From the cell containing the given text, extract its center point as [x, y] coordinate. 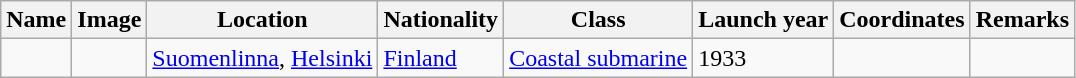
Remarks [1022, 20]
Suomenlinna, Helsinki [262, 58]
Coordinates [902, 20]
Nationality [441, 20]
1933 [764, 58]
Class [598, 20]
Image [110, 20]
Launch year [764, 20]
Name [36, 20]
Location [262, 20]
Finland [441, 58]
Coastal submarine [598, 58]
